Scan for the cell matching the given text and deliver its [x, y] coordinate at center. 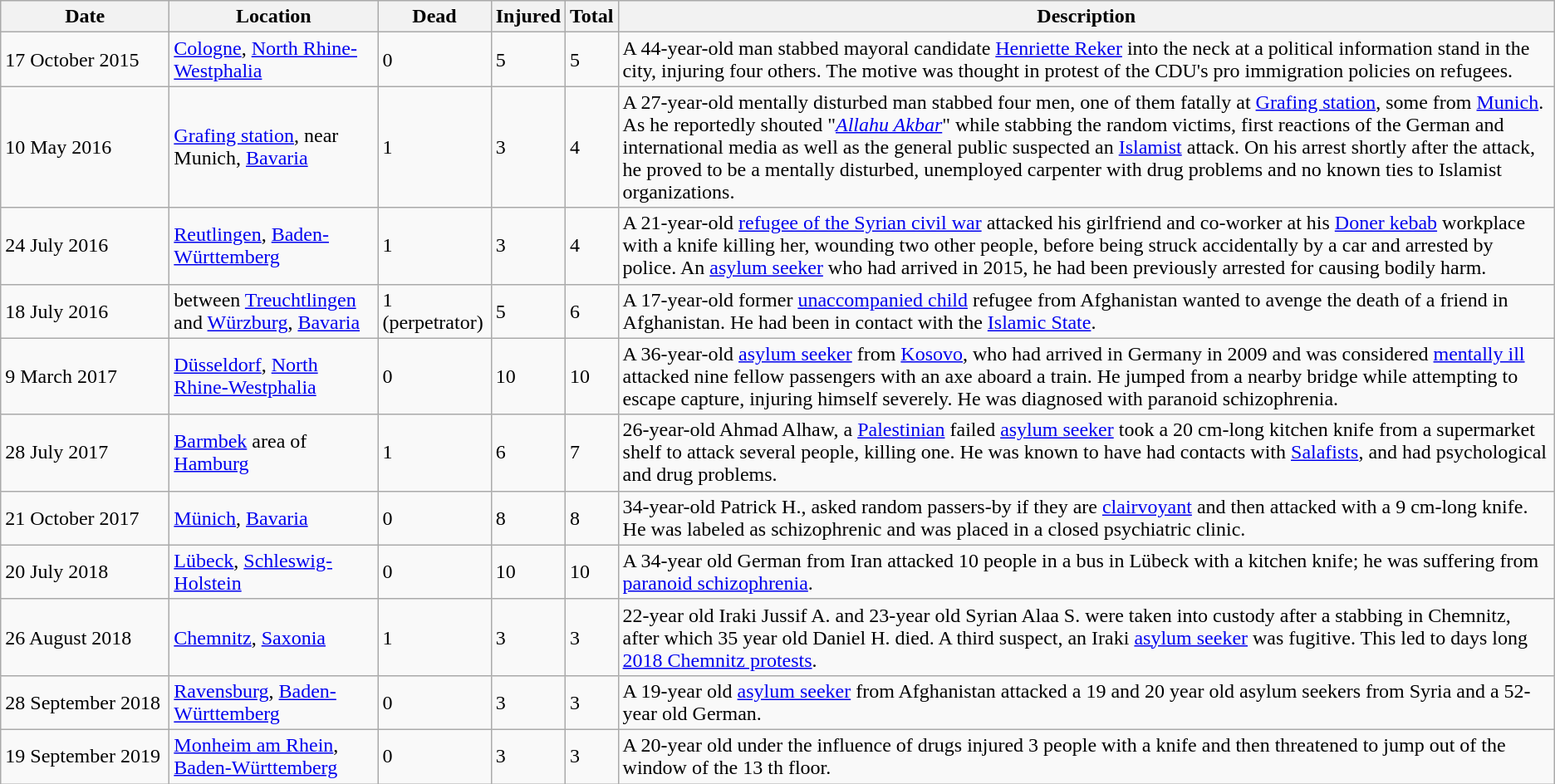
26 August 2018 [85, 637]
28 July 2017 [85, 453]
7 [592, 453]
21 October 2017 [85, 518]
20 July 2018 [85, 571]
Injured [528, 17]
19 September 2019 [85, 756]
Monheim am Rhein, Baden-Württemberg [274, 756]
Location [274, 17]
A 19-year old asylum seeker from Afghanistan attacked a 19 and 20 year old asylum seekers from Syria and a 52-year old German. [1087, 703]
18 July 2016 [85, 311]
Münich, Bavaria [274, 518]
24 July 2016 [85, 246]
1 (perpetrator) [434, 311]
28 September 2018 [85, 703]
9 March 2017 [85, 376]
10 May 2016 [85, 147]
Reutlingen, Baden-Württemberg [274, 246]
Cologne, North Rhine-Westphalia [274, 60]
A 34-year old German from Iran attacked 10 people in a bus in Lübeck with a kitchen knife; he was suffering from paranoid schizophrenia. [1087, 571]
Grafing station, near Munich, Bavaria [274, 147]
Description [1087, 17]
Total [592, 17]
17 October 2015 [85, 60]
Chemnitz, Saxonia [274, 637]
Lübeck, Schleswig-Holstein [274, 571]
Düsseldorf, North Rhine-Westphalia [274, 376]
Date [85, 17]
Barmbek area of Hamburg [274, 453]
between Treuchtlingen and Würzburg, Bavaria [274, 311]
Ravensburg, Baden-Württemberg [274, 703]
Dead [434, 17]
A 20-year old under the influence of drugs injured 3 people with a knife and then threatened to jump out of the window of the 13 th floor. [1087, 756]
